Locate the cell with the specified text and output its (x, y) center coordinate. 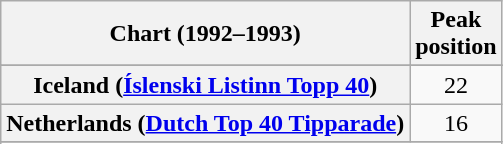
Chart (1992–1993) (206, 34)
16 (456, 123)
Peakposition (456, 34)
22 (456, 85)
Iceland (Íslenski Listinn Topp 40) (206, 85)
Netherlands (Dutch Top 40 Tipparade) (206, 123)
